Return [x, y] of the center of cell containing provided text 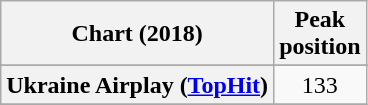
Chart (2018) [138, 34]
133 [320, 85]
Ukraine Airplay (TopHit) [138, 85]
Peakposition [320, 34]
